Identify which cell holds the provided text, then report its (X, Y) central coordinate. 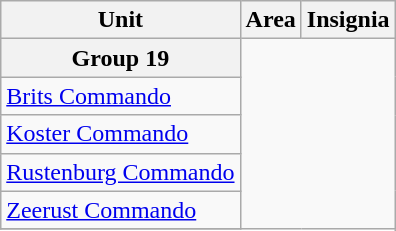
Rustenburg Commando (120, 172)
Zeerust Commando (120, 210)
Unit (120, 20)
Brits Commando (120, 96)
Group 19 (120, 58)
Area (270, 20)
Insignia (348, 20)
Koster Commando (120, 134)
